Pinpoint the cell where the given text exists, returning its [x, y] midpoint coordinate. 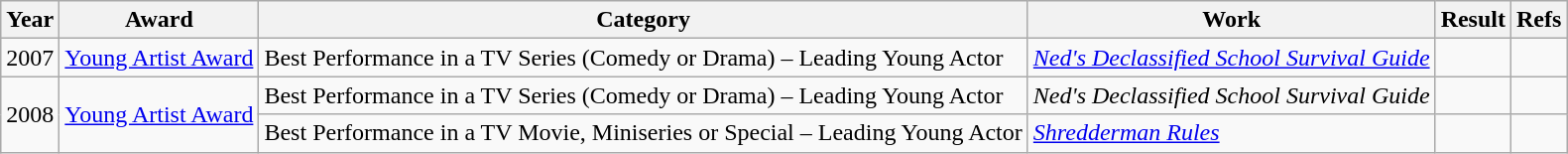
Best Performance in a TV Movie, Miniseries or Special – Leading Young Actor [643, 133]
Award [159, 20]
Refs [1539, 20]
Shredderman Rules [1232, 133]
2007 [30, 58]
Year [30, 20]
Category [643, 20]
Result [1473, 20]
Work [1232, 20]
2008 [30, 114]
